Return the [x, y] coordinate for the center point of the cell that contains the specified text.  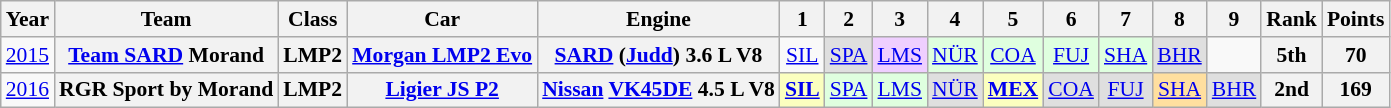
9 [1234, 19]
Engine [658, 19]
8 [1180, 19]
RGR Sport by Morand [166, 90]
6 [1071, 19]
3 [900, 19]
Points [1356, 19]
4 [955, 19]
Class [312, 19]
1 [802, 19]
Nissan VK45DE 4.5 L V8 [658, 90]
Morgan LMP2 Evo [442, 55]
Rank [1292, 19]
2 [849, 19]
7 [1126, 19]
SARD (Judd) 3.6 L V8 [658, 55]
MEX [1013, 90]
5 [1013, 19]
169 [1356, 90]
Team [166, 19]
Car [442, 19]
70 [1356, 55]
2015 [28, 55]
2nd [1292, 90]
5th [1292, 55]
2016 [28, 90]
Year [28, 19]
Team SARD Morand [166, 55]
Ligier JS P2 [442, 90]
